Identify which cell holds the provided text, then report its [x, y] central coordinate. 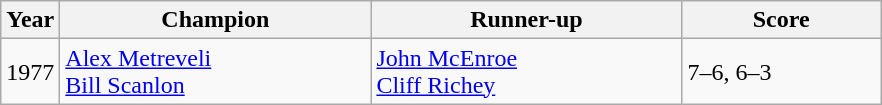
Runner-up [526, 20]
7–6, 6–3 [782, 72]
Champion [216, 20]
Alex Metreveli Bill Scanlon [216, 72]
Year [30, 20]
1977 [30, 72]
John McEnroe Cliff Richey [526, 72]
Score [782, 20]
